Extract the (X, Y) coordinate from the center of the cell holding the provided text.  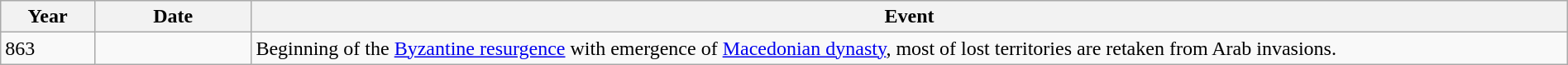
Beginning of the Byzantine resurgence with emergence of Macedonian dynasty, most of lost territories are retaken from Arab invasions. (910, 48)
Date (172, 17)
Event (910, 17)
863 (48, 48)
Year (48, 17)
